Locate the cell with the specified text and output its (X, Y) center coordinate. 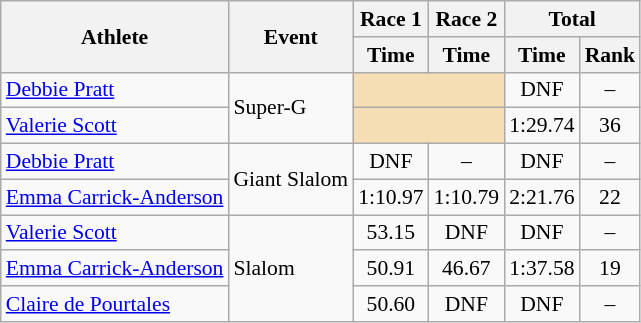
Giant Slalom (290, 180)
22 (610, 197)
19 (610, 269)
50.91 (390, 269)
46.67 (466, 269)
36 (610, 126)
Super-G (290, 108)
Total (572, 19)
Claire de Pourtales (115, 304)
1:10.79 (466, 197)
2:21.76 (542, 197)
Slalom (290, 268)
50.60 (390, 304)
1:37.58 (542, 269)
Race 1 (390, 19)
53.15 (390, 233)
Rank (610, 55)
Event (290, 36)
Race 2 (466, 19)
1:29.74 (542, 126)
1:10.97 (390, 197)
Athlete (115, 36)
